For the text-containing cell, return its midpoint in (X, Y) coordinate format. 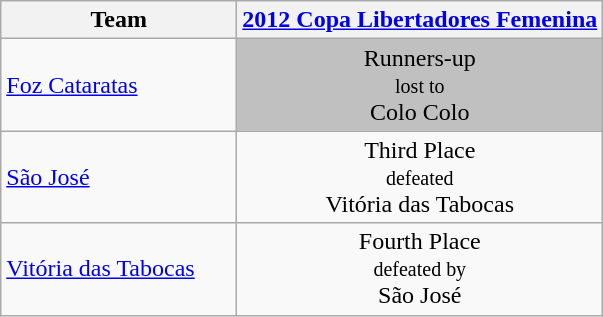
São José (119, 177)
Runners-uplost to Colo Colo (420, 85)
Vitória das Tabocas (119, 269)
Foz Cataratas (119, 85)
Fourth Placedefeated by São José (420, 269)
2012 Copa Libertadores Femenina (420, 20)
Third Placedefeated Vitória das Tabocas (420, 177)
Team (119, 20)
